Extract the (x, y) coordinate from the center of the cell holding the provided text.  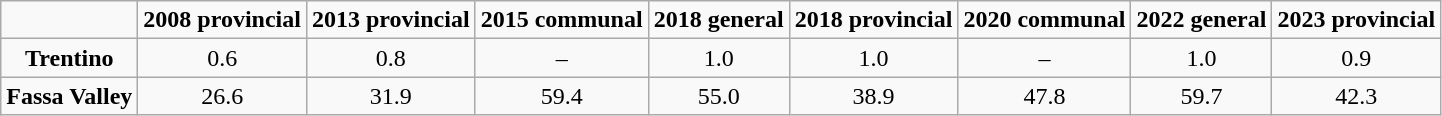
2018 provincial (874, 20)
2022 general (1202, 20)
38.9 (874, 96)
0.8 (390, 58)
Trentino (70, 58)
2008 provincial (222, 20)
47.8 (1044, 96)
2023 provincial (1356, 20)
31.9 (390, 96)
59.4 (562, 96)
2020 communal (1044, 20)
0.9 (1356, 58)
Fassa Valley (70, 96)
55.0 (718, 96)
2013 provincial (390, 20)
26.6 (222, 96)
2018 general (718, 20)
42.3 (1356, 96)
59.7 (1202, 96)
2015 communal (562, 20)
0.6 (222, 58)
